Capture the cell that displays the provided text and extract its (x, y) central coordinate. 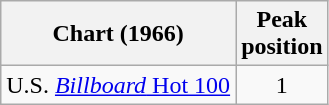
Chart (1966) (118, 34)
1 (282, 85)
Peakposition (282, 34)
U.S. Billboard Hot 100 (118, 85)
